Capture the cell that displays the provided text and extract its (X, Y) central coordinate. 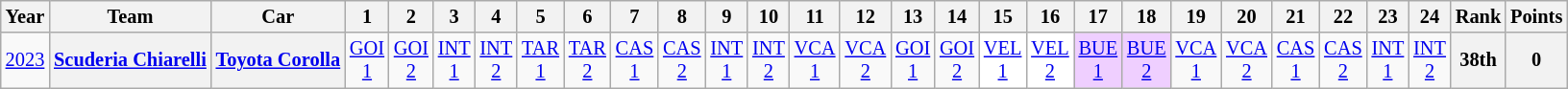
TAR1 (540, 60)
BUE2 (1146, 60)
BUE1 (1098, 60)
2 (411, 16)
Year (25, 16)
7 (634, 16)
0 (1536, 60)
Points (1536, 16)
4 (496, 16)
Team (130, 16)
19 (1195, 16)
23 (1388, 16)
38th (1478, 60)
Toyota Corolla (279, 60)
6 (588, 16)
10 (769, 16)
Rank (1478, 16)
17 (1098, 16)
VEL2 (1049, 60)
VEL1 (1003, 60)
14 (957, 16)
5 (540, 16)
8 (682, 16)
21 (1295, 16)
3 (454, 16)
Scuderia Chiarelli (130, 60)
24 (1430, 16)
18 (1146, 16)
2023 (25, 60)
15 (1003, 16)
9 (726, 16)
22 (1343, 16)
Car (279, 16)
12 (865, 16)
13 (913, 16)
11 (815, 16)
TAR2 (588, 60)
20 (1247, 16)
1 (367, 16)
16 (1049, 16)
